Return [x, y] of the center of cell containing provided text 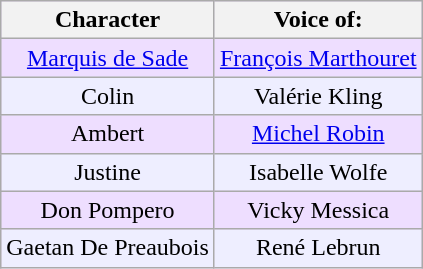
Voice of: [318, 20]
Ambert [108, 134]
Colin [108, 96]
Vicky Messica [318, 210]
Valérie Kling [318, 96]
René Lebrun [318, 248]
Character [108, 20]
Justine [108, 172]
Don Pompero [108, 210]
Gaetan De Preaubois [108, 248]
Michel Robin [318, 134]
François Marthouret [318, 58]
Marquis de Sade [108, 58]
Isabelle Wolfe [318, 172]
